Determine the [x, y] coordinate at the center of the cell enclosing the given text.  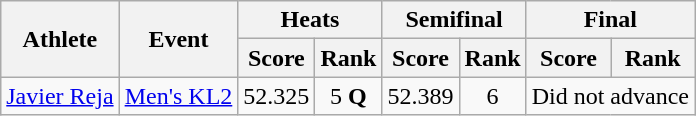
52.389 [420, 96]
52.325 [276, 96]
Did not advance [610, 96]
Athlete [60, 39]
6 [492, 96]
Javier Reja [60, 96]
Event [178, 39]
5 Q [348, 96]
Final [610, 20]
Heats [310, 20]
Semifinal [454, 20]
Men's KL2 [178, 96]
